For the text-containing cell, return its midpoint in [X, Y] coordinate format. 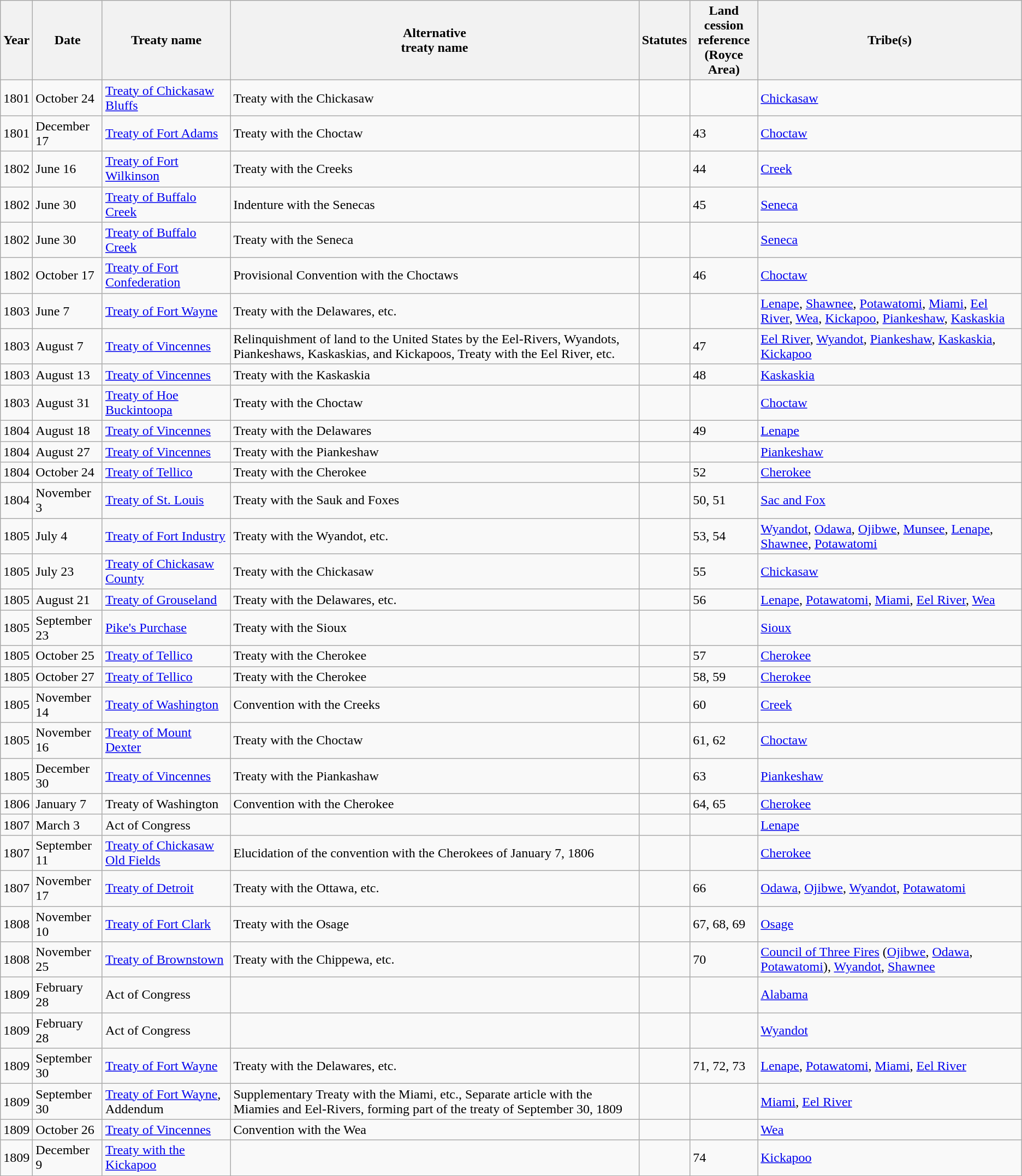
71, 72, 73 [724, 1066]
August 13 [68, 374]
49 [724, 431]
Alternativetreaty name [435, 40]
November 16 [68, 740]
53, 54 [724, 536]
Treaty of Grouseland [166, 600]
September 23 [68, 628]
Wyandot [890, 1030]
January 7 [68, 804]
Treaty of Fort Industry [166, 536]
August 21 [68, 600]
Odawa, Ojibwe, Wyandot, Potawatomi [890, 888]
Treaty with the Seneca [435, 240]
Treaty of Hoe Buckintoopa [166, 403]
August 18 [68, 431]
November 3 [68, 501]
61, 62 [724, 740]
Relinquishment of land to the United States by the Eel-Rivers, Wyandots, Piankeshaws, Kaskaskias, and Kickapoos, Treaty with the Eel River, etc. [435, 346]
52 [724, 473]
63 [724, 776]
Treaty with the Piankeshaw [435, 451]
Kickapoo [890, 1158]
Tribe(s) [890, 40]
Convention with the Cherokee [435, 804]
Sioux [890, 628]
November 17 [68, 888]
Wyandot, Odawa, Ojibwe, Munsee, Lenape, Shawnee, Potawatomi [890, 536]
Elucidation of the convention with the Cherokees of January 7, 1806 [435, 852]
Sac and Fox [890, 501]
70 [724, 959]
Treaty of Chickasaw County [166, 572]
Kaskaskia [890, 374]
58, 59 [724, 677]
August 27 [68, 451]
Treaty of St. Louis [166, 501]
August 31 [68, 403]
Treaty of Mount Dexter [166, 740]
October 25 [68, 656]
74 [724, 1158]
47 [724, 346]
66 [724, 888]
Date [68, 40]
Supplementary Treaty with the Miami, etc., Separate article with the Miamies and Eel-Rivers, forming part of the treaty of September 30, 1809 [435, 1101]
Treaty of Fort Wilkinson [166, 169]
44 [724, 169]
45 [724, 204]
Treaty of Fort Confederation [166, 275]
Convention with the Wea [435, 1130]
March 3 [68, 825]
October 26 [68, 1130]
Treaty with the Wyandot, etc. [435, 536]
Treaty of Fort Wayne, Addendum [166, 1101]
August 7 [68, 346]
Treaty name [166, 40]
Treaty of Chickasaw Old Fields [166, 852]
December 17 [68, 133]
Treaty with the Piankashaw [435, 776]
55 [724, 572]
Treaty of Fort Adams [166, 133]
1806 [16, 804]
December 9 [68, 1158]
67, 68, 69 [724, 923]
Treaty of Chickasaw Bluffs [166, 98]
Statutes [664, 40]
Miami, Eel River [890, 1101]
Convention with the Creeks [435, 705]
Indenture with the Senecas [435, 204]
Treaty with the Kaskaskia [435, 374]
July 4 [68, 536]
Year [16, 40]
Lenape, Shawnee, Potawatomi, Miami, Eel River, Wea, Kickapoo, Piankeshaw, Kaskaskia [890, 311]
43 [724, 133]
Treaty with the Kickapoo [166, 1158]
October 17 [68, 275]
46 [724, 275]
Treaty with the Creeks [435, 169]
Provisional Convention with the Choctaws [435, 275]
Treaty with the Sioux [435, 628]
50, 51 [724, 501]
Pike's Purchase [166, 628]
Treaty with the Ottawa, etc. [435, 888]
November 25 [68, 959]
Osage [890, 923]
July 23 [68, 572]
Eel River, Wyandot, Piankeshaw, Kaskaskia, Kickapoo [890, 346]
Lenape, Potawatomi, Miami, Eel River, Wea [890, 600]
Land cessionreference(Royce Area) [724, 40]
64, 65 [724, 804]
Lenape, Potawatomi, Miami, Eel River [890, 1066]
December 30 [68, 776]
Treaty with the Osage [435, 923]
Treaty of Fort Clark [166, 923]
Alabama [890, 995]
48 [724, 374]
Treaty of Detroit [166, 888]
September 11 [68, 852]
Treaty with the Sauk and Foxes [435, 501]
June 7 [68, 311]
60 [724, 705]
Treaty of Brownstown [166, 959]
57 [724, 656]
October 27 [68, 677]
November 14 [68, 705]
Treaty with the Delawares [435, 431]
Treaty with the Chippewa, etc. [435, 959]
June 16 [68, 169]
Wea [890, 1130]
November 10 [68, 923]
56 [724, 600]
Council of Three Fires (Ojibwe, Odawa, Potawatomi), Wyandot, Shawnee [890, 959]
